Extract the (x, y) coordinate from the center of the cell holding the provided text.  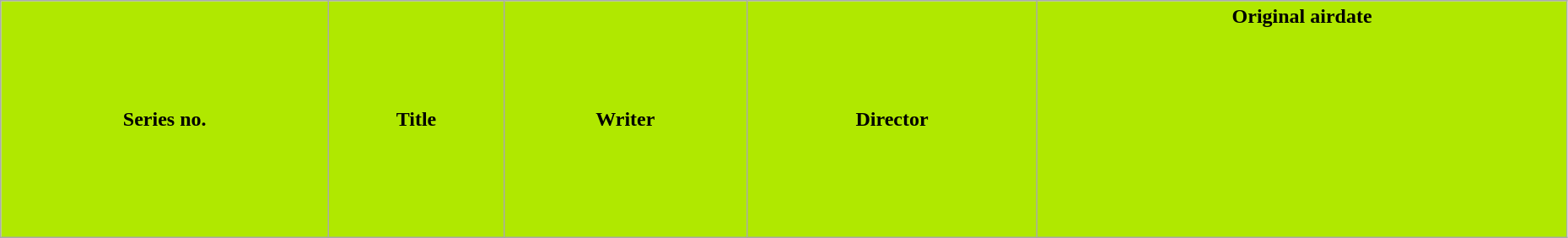
Title (417, 120)
Director (892, 120)
Writer (625, 120)
Series no. (165, 120)
Original airdate (1302, 120)
